From the cell containing the given text, extract its center point as (X, Y) coordinate. 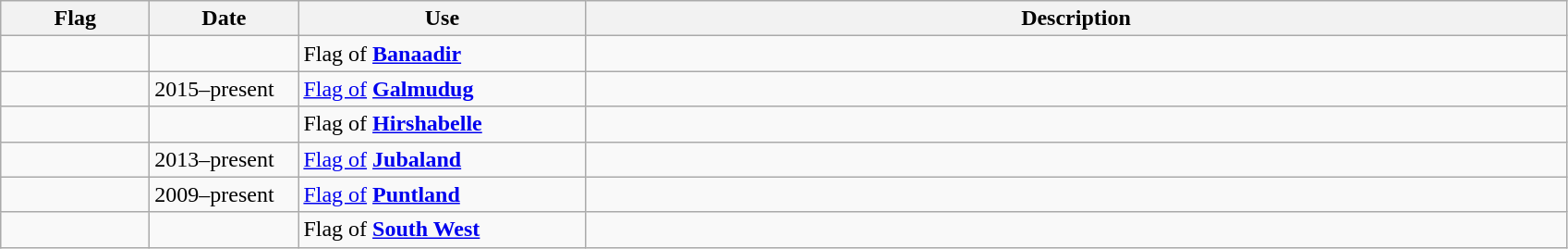
Flag of Puntland (442, 194)
Flag of South West (442, 230)
Flag of Galmudug (442, 89)
Date (224, 19)
Flag of Jubaland (442, 159)
Flag of Banaadir (442, 54)
Use (442, 19)
2015–present (224, 89)
Flag (76, 19)
2009–present (224, 194)
2013–present (224, 159)
Flag of Hirshabelle (442, 124)
Description (1076, 19)
